Determine the [X, Y] coordinate at the center of the cell enclosing the given text.  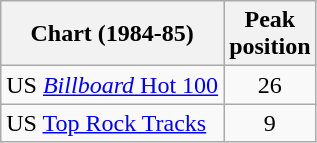
26 [270, 85]
9 [270, 123]
US Billboard Hot 100 [112, 85]
US Top Rock Tracks [112, 123]
Chart (1984-85) [112, 34]
Peakposition [270, 34]
